Pinpoint the cell where the given text exists, returning its (X, Y) midpoint coordinate. 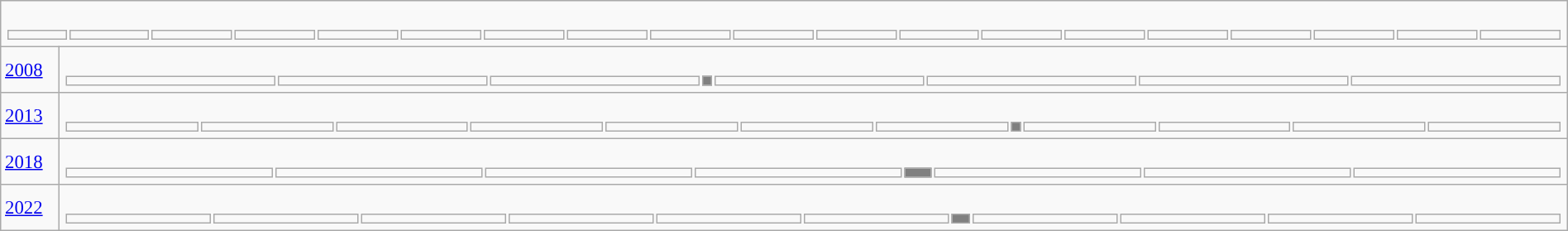
2008 (30, 70)
2013 (30, 115)
2022 (30, 208)
2018 (30, 161)
